For the text-containing cell, return its midpoint in [X, Y] coordinate format. 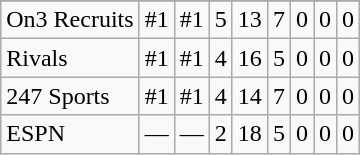
14 [250, 96]
2 [220, 134]
On3 Recruits [70, 20]
ESPN [70, 134]
247 Sports [70, 96]
18 [250, 134]
Rivals [70, 58]
16 [250, 58]
13 [250, 20]
